Locate the cell with the specified text and output its [x, y] center coordinate. 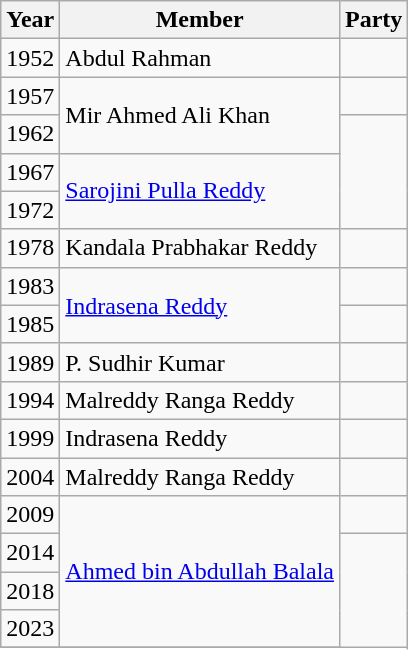
1978 [30, 248]
2009 [30, 515]
2023 [30, 629]
Party [373, 20]
Sarojini Pulla Reddy [200, 191]
1957 [30, 96]
Mir Ahmed Ali Khan [200, 115]
1985 [30, 324]
Abdul Rahman [200, 58]
2018 [30, 591]
1972 [30, 210]
1962 [30, 134]
1952 [30, 58]
Kandala Prabhakar Reddy [200, 248]
Member [200, 20]
Year [30, 20]
1967 [30, 172]
1994 [30, 400]
1999 [30, 438]
P. Sudhir Kumar [200, 362]
2004 [30, 477]
1989 [30, 362]
1983 [30, 286]
2014 [30, 553]
Ahmed bin Abdullah Balala [200, 572]
